Capture the cell that displays the provided text and extract its [x, y] central coordinate. 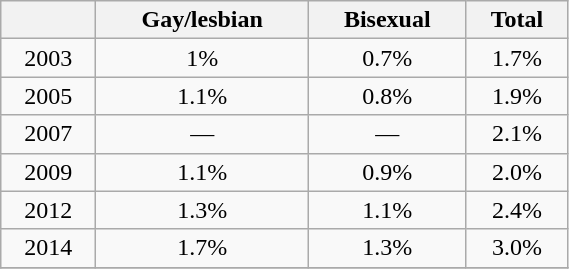
1.9% [517, 96]
Bisexual [388, 20]
2014 [48, 248]
2.4% [517, 210]
Total [517, 20]
2009 [48, 172]
0.7% [388, 58]
2.0% [517, 172]
1% [202, 58]
Gay/lesbian [202, 20]
2007 [48, 134]
0.9% [388, 172]
2005 [48, 96]
2.1% [517, 134]
2003 [48, 58]
2012 [48, 210]
3.0% [517, 248]
0.8% [388, 96]
